Pinpoint the cell where the given text exists, returning its (x, y) midpoint coordinate. 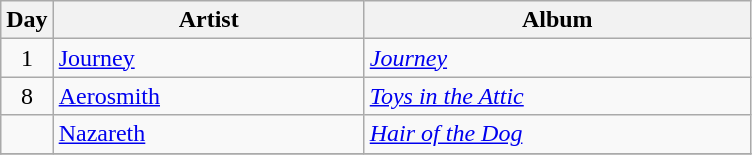
Album (557, 20)
Hair of the Dog (557, 134)
Nazareth (208, 134)
Toys in the Attic (557, 96)
Day (27, 20)
1 (27, 58)
Aerosmith (208, 96)
Artist (208, 20)
8 (27, 96)
